Output the [X, Y] coordinate of the center of the cell containing the given text.  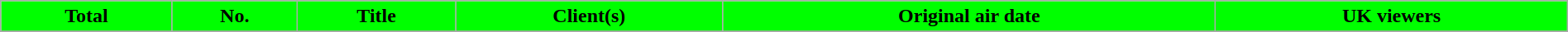
Title [375, 16]
Original air date [969, 16]
Total [86, 16]
No. [235, 16]
Client(s) [589, 16]
UK viewers [1391, 16]
